From the cell containing the given text, extract its center point as (X, Y) coordinate. 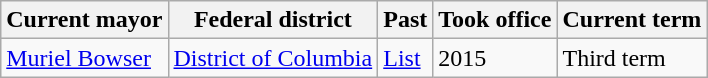
Current mayor (84, 20)
2015 (495, 58)
District of Columbia (273, 58)
List (406, 58)
Past (406, 20)
Federal district (273, 20)
Muriel Bowser (84, 58)
Took office (495, 20)
Current term (632, 20)
Third term (632, 58)
